From the cell containing the given text, extract its center point as [x, y] coordinate. 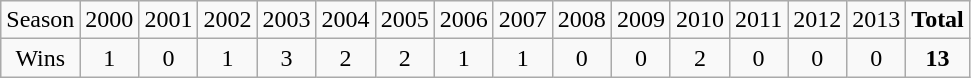
2013 [876, 20]
2007 [522, 20]
2001 [168, 20]
2006 [464, 20]
3 [286, 58]
Total [938, 20]
2008 [582, 20]
2010 [700, 20]
2002 [228, 20]
2004 [346, 20]
2005 [404, 20]
2009 [640, 20]
2012 [818, 20]
2000 [110, 20]
Season [40, 20]
13 [938, 58]
2003 [286, 20]
Wins [40, 58]
2011 [758, 20]
